For the text-containing cell, return its midpoint in [X, Y] coordinate format. 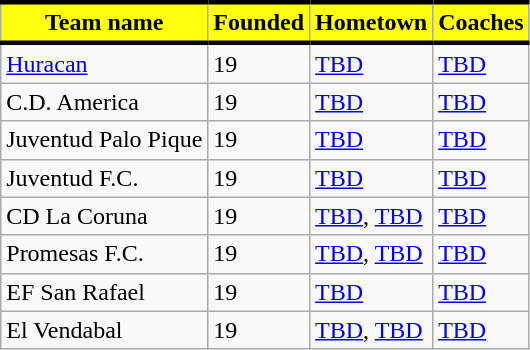
Juventud Palo Pique [104, 140]
Team name [104, 22]
Hometown [372, 22]
Juventud F.C. [104, 178]
Coaches [481, 22]
Promesas F.C. [104, 254]
El Vendabal [104, 330]
Huracan [104, 63]
EF San Rafael [104, 292]
CD La Coruna [104, 216]
C.D. America [104, 102]
Founded [259, 22]
